Detect which cell encompasses the target text, then output its [X, Y] center coordinate. 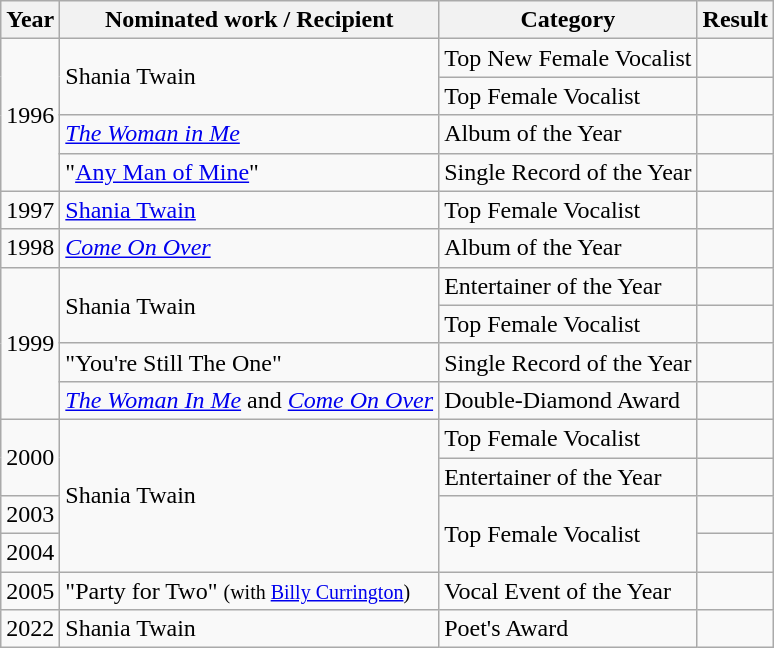
2005 [30, 591]
1997 [30, 210]
Category [568, 20]
1996 [30, 115]
Top New Female Vocalist [568, 58]
Poet's Award [568, 629]
Vocal Event of the Year [568, 591]
The Woman In Me and Come On Over [250, 400]
Double-Diamond Award [568, 400]
2004 [30, 553]
2003 [30, 515]
Come On Over [250, 248]
"Party for Two" (with Billy Currington) [250, 591]
1999 [30, 343]
"Any Man of Mine" [250, 172]
1998 [30, 248]
"You're Still The One" [250, 362]
Year [30, 20]
Result [735, 20]
2022 [30, 629]
The Woman in Me [250, 134]
2000 [30, 457]
Nominated work / Recipient [250, 20]
